Extract the [X, Y] coordinate from the center of the cell holding the provided text.  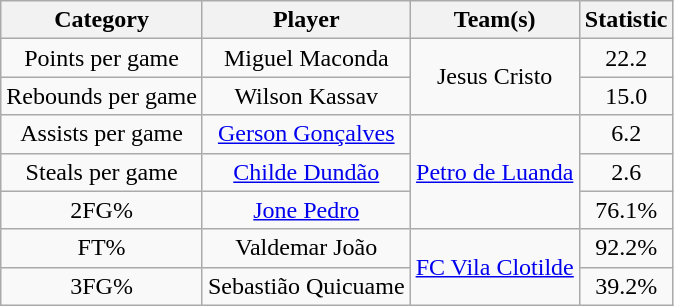
2.6 [626, 172]
Miguel Maconda [306, 58]
Assists per game [102, 134]
Petro de Luanda [494, 172]
Statistic [626, 20]
Rebounds per game [102, 96]
39.2% [626, 286]
Jesus Cristo [494, 77]
Steals per game [102, 172]
22.2 [626, 58]
2FG% [102, 210]
Jone Pedro [306, 210]
Gerson Gonçalves [306, 134]
Sebastião Quicuame [306, 286]
Childe Dundão [306, 172]
Valdemar João [306, 248]
Category [102, 20]
FC Vila Clotilde [494, 267]
Player [306, 20]
FT% [102, 248]
3FG% [102, 286]
15.0 [626, 96]
Points per game [102, 58]
Team(s) [494, 20]
92.2% [626, 248]
6.2 [626, 134]
Wilson Kassav [306, 96]
76.1% [626, 210]
